Scan for the cell matching the given text and deliver its (X, Y) coordinate at center. 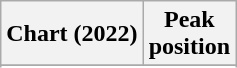
Peakposition (189, 34)
Chart (2022) (72, 34)
